Detect which cell encompasses the target text, then output its (X, Y) center coordinate. 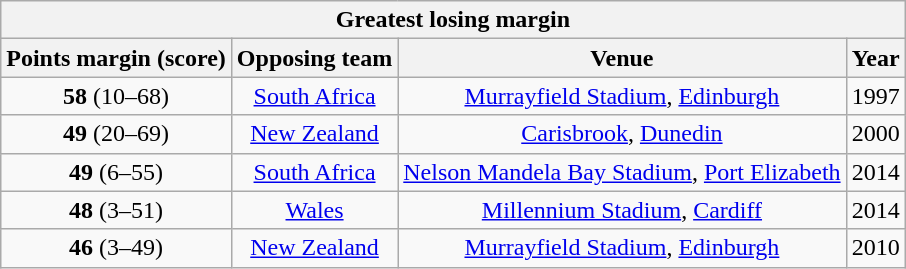
2010 (876, 248)
Carisbrook, Dunedin (622, 134)
49 (20–69) (116, 134)
58 (10–68) (116, 96)
46 (3–49) (116, 248)
49 (6–55) (116, 172)
Year (876, 58)
48 (3–51) (116, 210)
Opposing team (314, 58)
2000 (876, 134)
Nelson Mandela Bay Stadium, Port Elizabeth (622, 172)
Points margin (score) (116, 58)
Venue (622, 58)
Wales (314, 210)
Greatest losing margin (453, 20)
1997 (876, 96)
Millennium Stadium, Cardiff (622, 210)
